Capture the cell that displays the provided text and extract its [X, Y] central coordinate. 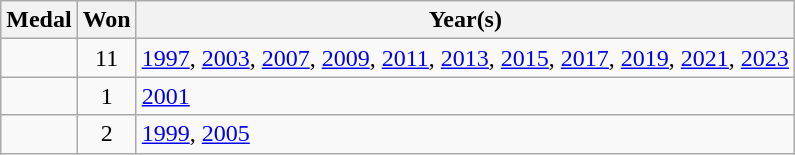
Won [106, 20]
2 [106, 134]
1999, 2005 [465, 134]
1997, 2003, 2007, 2009, 2011, 2013, 2015, 2017, 2019, 2021, 2023 [465, 58]
Year(s) [465, 20]
Medal [39, 20]
1 [106, 96]
11 [106, 58]
2001 [465, 96]
